Scan for the cell matching the given text and deliver its [x, y] coordinate at center. 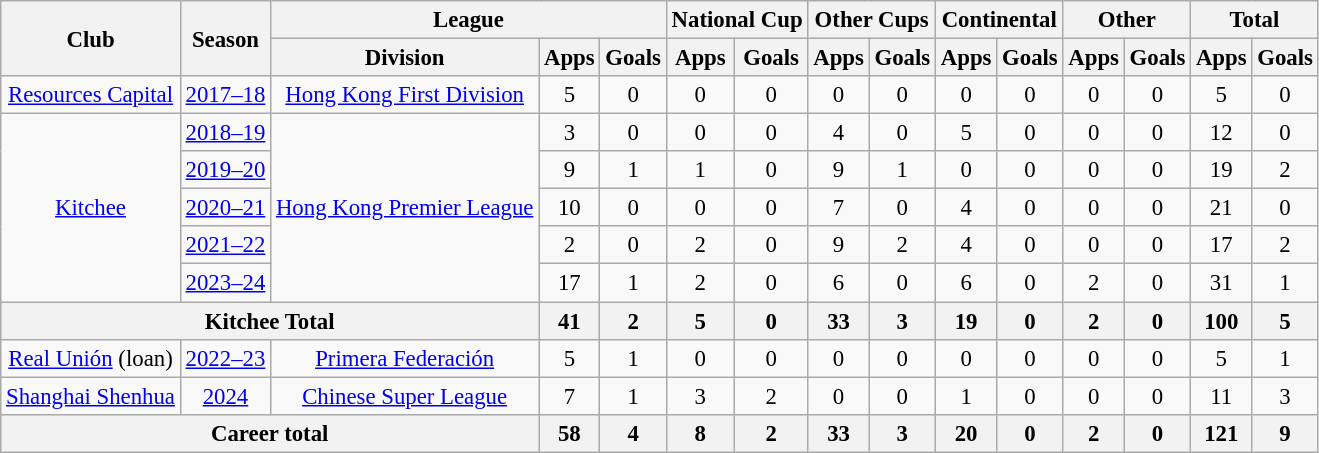
58 [570, 433]
12 [1222, 133]
21 [1222, 208]
31 [1222, 283]
11 [1222, 396]
20 [966, 433]
121 [1222, 433]
League [469, 20]
8 [700, 433]
Shanghai Shenhua [91, 396]
41 [570, 321]
Season [225, 38]
Division [405, 58]
2021–22 [225, 245]
Career total [270, 433]
Hong Kong Premier League [405, 208]
2024 [225, 396]
2019–20 [225, 170]
Hong Kong First Division [405, 95]
Other [1127, 20]
Other Cups [872, 20]
Kitchee [91, 208]
10 [570, 208]
Continental [999, 20]
2023–24 [225, 283]
2022–23 [225, 358]
Resources Capital [91, 95]
Real Unión (loan) [91, 358]
Primera Federación [405, 358]
2020–21 [225, 208]
National Cup [737, 20]
Total [1255, 20]
Chinese Super League [405, 396]
100 [1222, 321]
Club [91, 38]
2018–19 [225, 133]
Kitchee Total [270, 321]
2017–18 [225, 95]
